For the text-containing cell, return its midpoint in (X, Y) coordinate format. 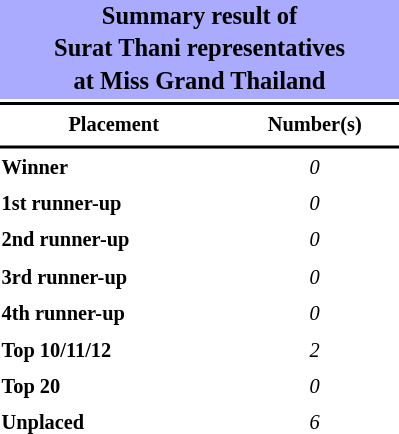
1st runner-up (114, 204)
4th runner-up (114, 314)
3rd runner-up (114, 278)
Top 20 (114, 387)
2 (314, 351)
2nd runner-up (114, 241)
Winner (114, 168)
Top 10/11/12 (114, 351)
Number(s) (314, 125)
Summary result ofSurat Thani representativesat Miss Grand Thailand (200, 50)
Placement (114, 125)
